Identify which cell holds the provided text, then report its [X, Y] central coordinate. 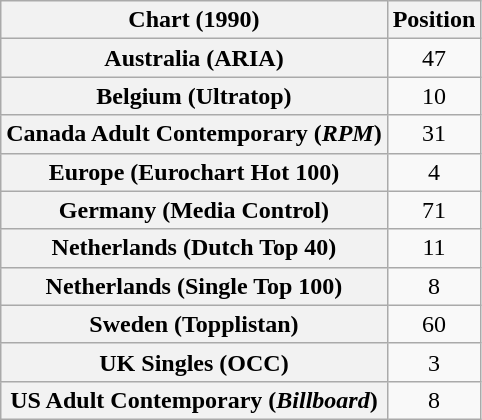
10 [434, 96]
Australia (ARIA) [194, 58]
Belgium (Ultratop) [194, 96]
Position [434, 20]
Netherlands (Dutch Top 40) [194, 248]
Canada Adult Contemporary (RPM) [194, 134]
4 [434, 172]
Germany (Media Control) [194, 210]
47 [434, 58]
60 [434, 324]
Chart (1990) [194, 20]
11 [434, 248]
31 [434, 134]
Sweden (Topplistan) [194, 324]
US Adult Contemporary (Billboard) [194, 400]
UK Singles (OCC) [194, 362]
Netherlands (Single Top 100) [194, 286]
3 [434, 362]
Europe (Eurochart Hot 100) [194, 172]
71 [434, 210]
